From the cell containing the given text, extract its center point as [x, y] coordinate. 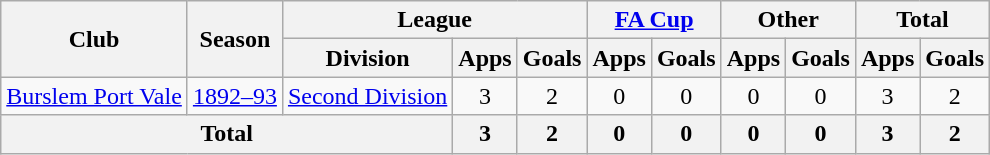
Division [367, 58]
League [434, 20]
Second Division [367, 96]
Burslem Port Vale [94, 96]
1892–93 [234, 96]
Season [234, 39]
FA Cup [654, 20]
Other [788, 20]
Club [94, 39]
